Find where the given text appears and provide that cell's center as (X, Y) coordinate. 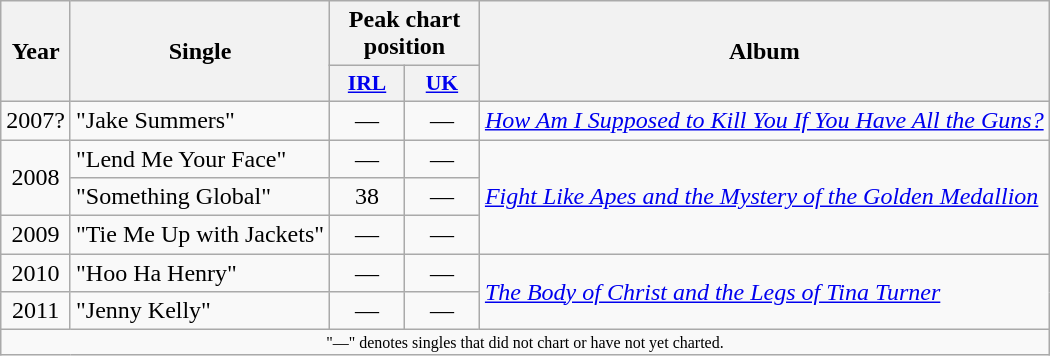
"Tie Me Up with Jackets" (200, 235)
2009 (36, 235)
2010 (36, 273)
Album (764, 52)
"—" denotes singles that did not chart or have not yet charted. (525, 342)
2011 (36, 311)
Fight Like Apes and the Mystery of the Golden Medallion (764, 197)
"Jake Summers" (200, 120)
UK (442, 84)
"Something Global" (200, 197)
IRL (368, 84)
Peak chart position (405, 34)
Single (200, 52)
"Jenny Kelly" (200, 311)
"Lend Me Your Face" (200, 159)
How Am I Supposed to Kill You If You Have All the Guns? (764, 120)
"Hoo Ha Henry" (200, 273)
The Body of Christ and the Legs of Tina Turner (764, 292)
2007? (36, 120)
Year (36, 52)
2008 (36, 178)
38 (368, 197)
